Capture the cell that displays the provided text and extract its [X, Y] central coordinate. 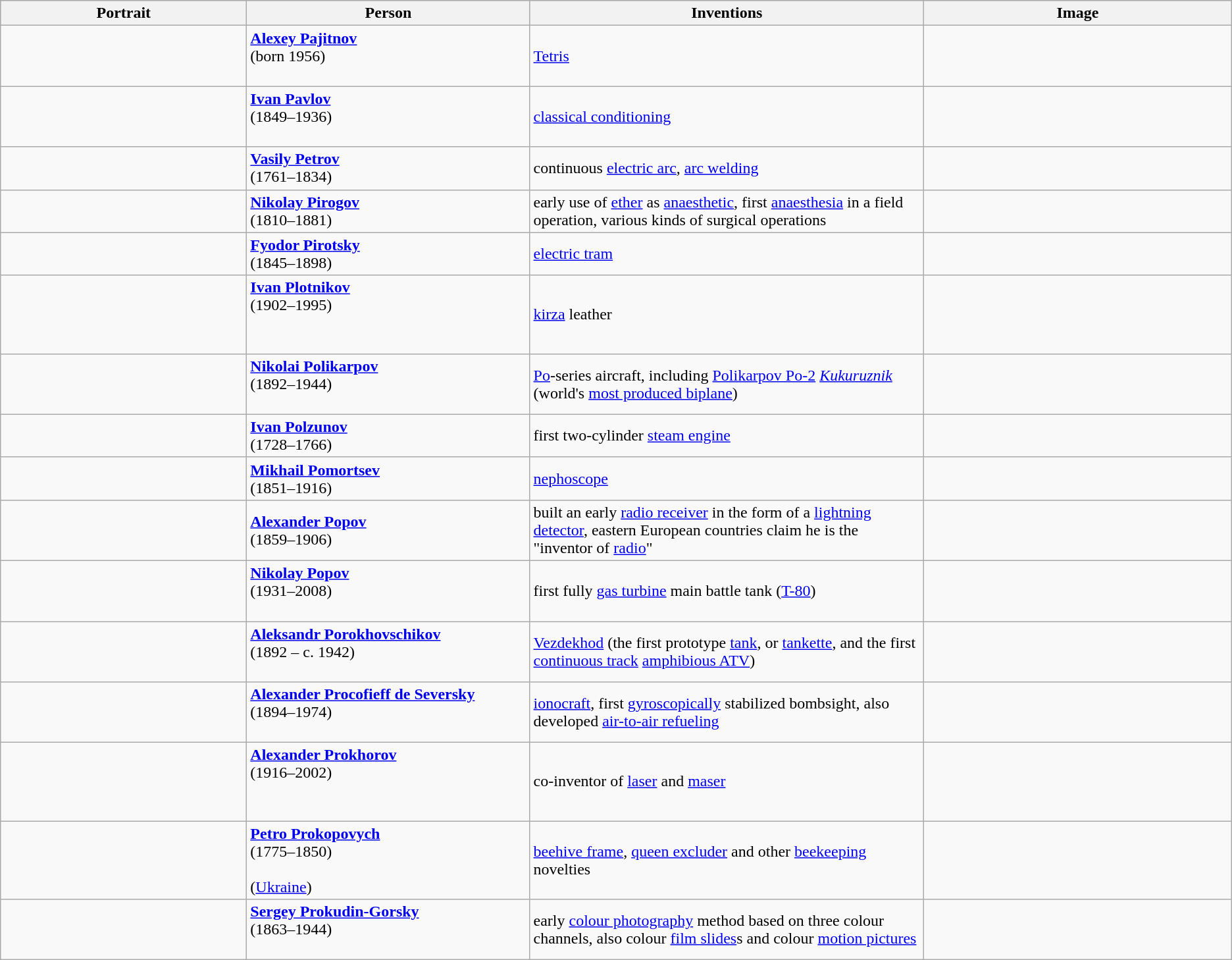
Alexander Popov (1859–1906) [388, 530]
Tetris [727, 56]
classical conditioning [727, 117]
nephoscope [727, 478]
Ivan Polzunov (1728–1766) [388, 436]
Sergey Prokudin-Gorsky (1863–1944) [388, 930]
early use of ether as anaesthetic, first anaesthesia in a field operation, various kinds of surgical operations [727, 211]
kirza leather [727, 315]
Person [388, 13]
built an early radio receiver in the form of a lightning detector, eastern European countries claim he is the "inventor of radio" [727, 530]
Nikolay Popov(1931–2008) [388, 591]
electric tram [727, 254]
first fully gas turbine main battle tank (T-80) [727, 591]
Alexander Prokhorov (1916–2002) [388, 782]
early colour photography method based on three colour channels, also colour film slidess and colour motion pictures [727, 930]
Ivan Pavlov (1849–1936) [388, 117]
Po-series aircraft, including Polikarpov Po-2 Kukuruznik (world's most produced biplane) [727, 384]
Portrait [124, 13]
Alexander Procofieff de Seversky (1894–1974) [388, 712]
Aleksandr Porokhovschikov (1892 – c. 1942) [388, 652]
Petro Prokopovych (1775–1850) (Ukraine) [388, 860]
beehive frame, queen excluder and other beekeeping novelties [727, 860]
Alexey Pajitnov (born 1956) [388, 56]
co-inventor of laser and maser [727, 782]
Nikolay Pirogov (1810–1881) [388, 211]
continuous electric arc, arc welding [727, 169]
Inventions [727, 13]
Vezdekhod (the first prototype tank, or tankette, and the first continuous track amphibious ATV) [727, 652]
Fyodor Pirotsky (1845–1898) [388, 254]
ionocraft, first gyroscopically stabilized bombsight, also developed air-to-air refueling [727, 712]
Mikhail Pomortsev (1851–1916) [388, 478]
Ivan Plotnikov (1902–1995) [388, 315]
Vasily Petrov (1761–1834) [388, 169]
Image [1078, 13]
first two-cylinder steam engine [727, 436]
Nikolai Polikarpov (1892–1944) [388, 384]
